Capture the cell that displays the provided text and extract its [x, y] central coordinate. 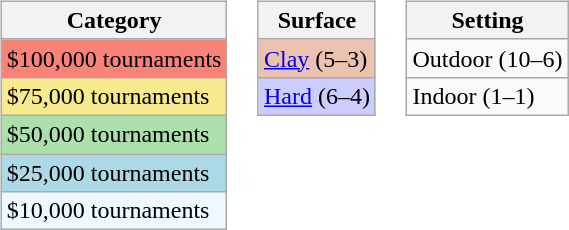
$75,000 tournaments [114, 96]
Indoor (1–1) [488, 96]
$25,000 tournaments [114, 173]
Outdoor (10–6) [488, 58]
Hard (6–4) [316, 96]
$50,000 tournaments [114, 134]
$100,000 tournaments [114, 58]
Category [114, 20]
Setting [488, 20]
Surface [316, 20]
Clay (5–3) [316, 58]
$10,000 tournaments [114, 211]
